Output the (X, Y) coordinate of the center of the cell containing the given text.  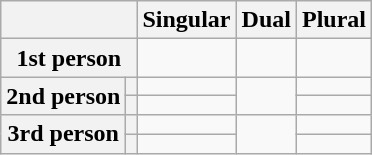
Plural (334, 20)
Dual (266, 20)
Singular (186, 20)
3rd person (64, 134)
1st person (69, 58)
2nd person (64, 96)
